Search for the cell housing the specified text and yield its [X, Y] center coordinate. 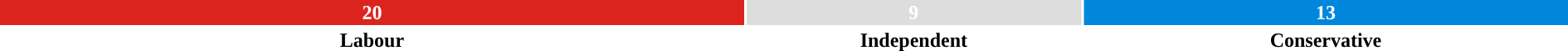
13 [1326, 13]
9 [914, 13]
20 [372, 13]
